Provide the (X, Y) coordinate of the cell's center where the given text is located.  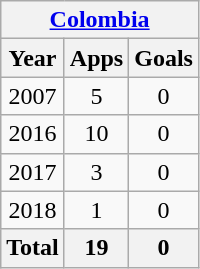
19 (96, 248)
2018 (33, 210)
3 (96, 172)
2016 (33, 134)
10 (96, 134)
1 (96, 210)
Apps (96, 58)
2007 (33, 96)
Colombia (100, 20)
Total (33, 248)
5 (96, 96)
Year (33, 58)
Goals (164, 58)
2017 (33, 172)
